Provide the [x, y] coordinate of the cell's center where the given text is located.  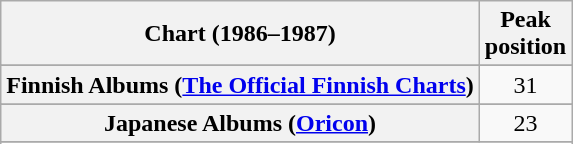
Chart (1986–1987) [240, 34]
23 [525, 123]
Peakposition [525, 34]
Finnish Albums (The Official Finnish Charts) [240, 85]
Japanese Albums (Oricon) [240, 123]
31 [525, 85]
